Locate the cell with the specified text and output its (x, y) center coordinate. 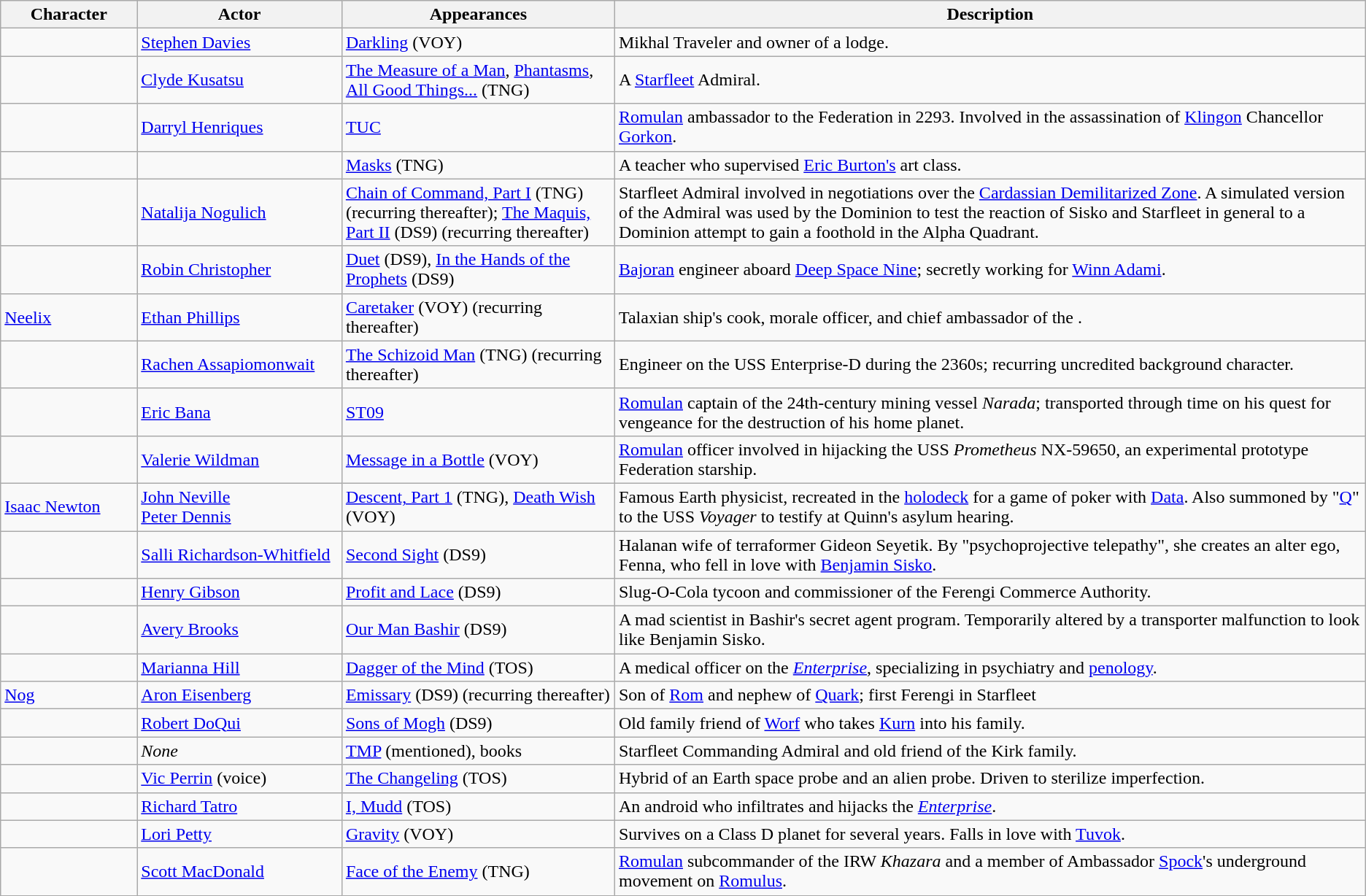
Romulan subcommander of the IRW Khazara and a member of Ambassador Spock's underground movement on Romulus. (989, 871)
Old family friend of Worf who takes Kurn into his family. (989, 723)
Neelix (69, 317)
None (239, 751)
TMP (mentioned), books (478, 751)
Face of the Enemy (TNG) (478, 871)
Second Sight (DS9) (478, 555)
I, Mudd (TOS) (478, 806)
Mikhal Traveler and owner of a lodge. (989, 42)
Message in a Bottle (VOY) (478, 460)
Richard Tatro (239, 806)
Darryl Henriques (239, 127)
Nog (69, 695)
Survives on a Class D planet for several years. Falls in love with Tuvok. (989, 834)
Salli Richardson-Whitfield (239, 555)
Chain of Command, Part I (TNG) (recurring thereafter); The Maquis, Part II (DS9) (recurring thereafter) (478, 212)
Son of Rom and nephew of Quark; first Ferengi in Starfleet (989, 695)
Bajoran engineer aboard Deep Space Nine; secretly working for Winn Adami. (989, 270)
Lori Petty (239, 834)
The Schizoid Man (TNG) (recurring thereafter) (478, 365)
Marianna Hill (239, 668)
Robin Christopher (239, 270)
Vic Perrin (voice) (239, 779)
Halanan wife of terraformer Gideon Seyetik. By "psychoprojective telepathy", she creates an alter ego, Fenna, who fell in love with Benjamin Sisko. (989, 555)
A mad scientist in Bashir's secret agent program. Temporarily altered by a transporter malfunction to look like Benjamin Sisko. (989, 630)
Hybrid of an Earth space probe and an alien probe. Driven to sterilize imperfection. (989, 779)
Eric Bana (239, 412)
Actor (239, 15)
Isaac Newton (69, 506)
Romulan ambassador to the Federation in 2293. Involved in the assassination of Klingon Chancellor Gorkon. (989, 127)
TUC (478, 127)
Romulan officer involved in hijacking the USS Prometheus NX-59650, an experimental prototype Federation starship. (989, 460)
Darkling (VOY) (478, 42)
The Measure of a Man, Phantasms, All Good Things... (TNG) (478, 80)
Rachen Assapiomonwait (239, 365)
Duet (DS9), In the Hands of the Prophets (DS9) (478, 270)
Descent, Part 1 (TNG), Death Wish (VOY) (478, 506)
Emissary (DS9) (recurring thereafter) (478, 695)
A Starfleet Admiral. (989, 80)
Description (989, 15)
Character (69, 15)
A teacher who supervised Eric Burton's art class. (989, 165)
Masks (TNG) (478, 165)
Natalija Nogulich (239, 212)
John NevillePeter Dennis (239, 506)
Appearances (478, 15)
ST09 (478, 412)
Slug-O-Cola tycoon and commissioner of the Ferengi Commerce Authority. (989, 592)
Gravity (VOY) (478, 834)
Henry Gibson (239, 592)
Avery Brooks (239, 630)
Starfleet Commanding Admiral and old friend of the Kirk family. (989, 751)
A medical officer on the Enterprise, specializing in psychiatry and penology. (989, 668)
Engineer on the USS Enterprise-D during the 2360s; recurring uncredited background character. (989, 365)
Romulan captain of the 24th-century mining vessel Narada; transported through time on his quest for vengeance for the destruction of his home planet. (989, 412)
Aron Eisenberg (239, 695)
Scott MacDonald (239, 871)
Robert DoQui (239, 723)
Dagger of the Mind (TOS) (478, 668)
Talaxian ship's cook, morale officer, and chief ambassador of the . (989, 317)
Valerie Wildman (239, 460)
An android who infiltrates and hijacks the Enterprise. (989, 806)
Clyde Kusatsu (239, 80)
Stephen Davies (239, 42)
The Changeling (TOS) (478, 779)
Ethan Phillips (239, 317)
Profit and Lace (DS9) (478, 592)
Caretaker (VOY) (recurring thereafter) (478, 317)
Sons of Mogh (DS9) (478, 723)
Our Man Bashir (DS9) (478, 630)
